Find where the given text appears and provide that cell's center as [x, y] coordinate. 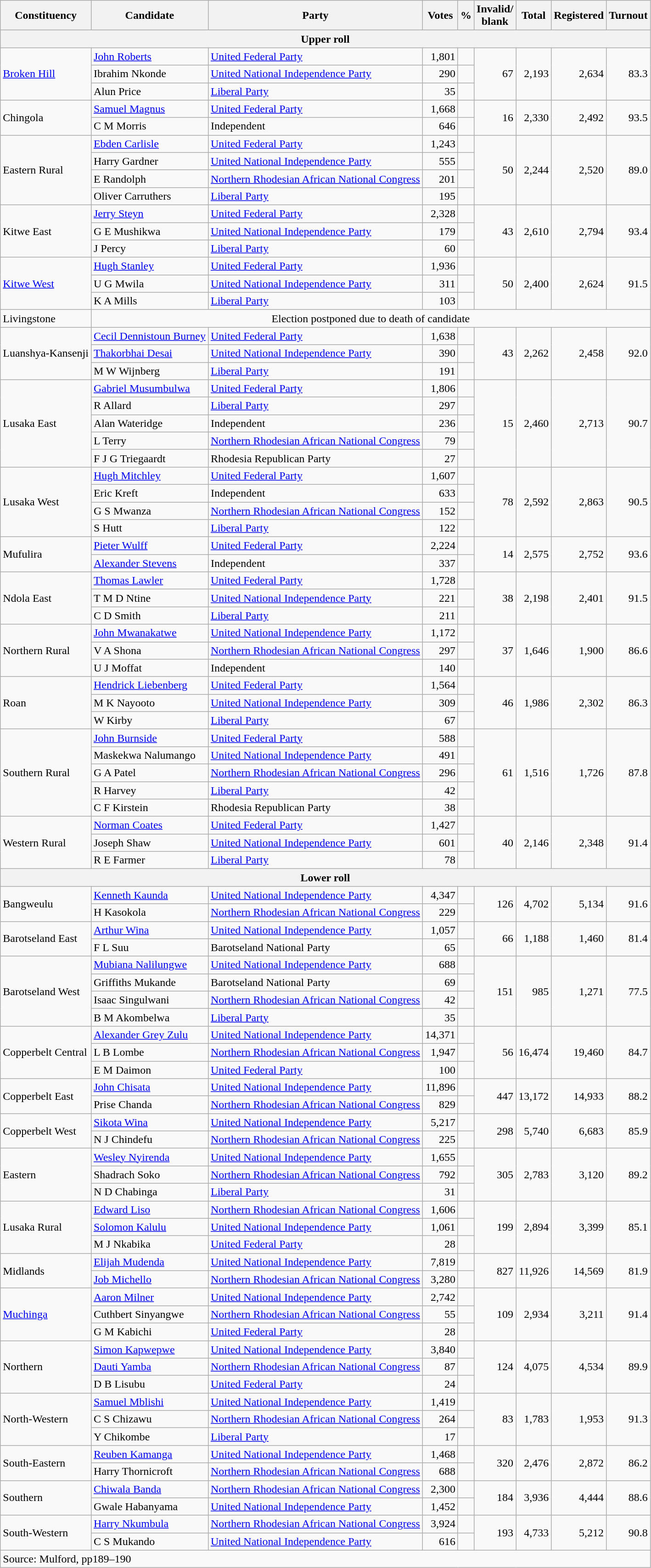
1,806 [440, 388]
5,134 [579, 904]
C S Mukando [150, 1541]
2,934 [533, 1314]
2,894 [533, 1227]
2,193 [533, 74]
4,702 [533, 904]
1,607 [440, 476]
16,474 [533, 1052]
Gabriel Musumbulwa [150, 388]
2,863 [579, 502]
Barotseland East [46, 939]
151 [495, 991]
633 [440, 493]
F L Suu [150, 947]
126 [495, 904]
14 [495, 554]
Lusaka West [46, 502]
1,726 [579, 773]
% [466, 16]
2,400 [533, 284]
2,348 [579, 843]
Alexander Grey Zulu [150, 1035]
646 [440, 126]
1,986 [533, 703]
40 [495, 843]
John Roberts [150, 56]
Livingstone [46, 319]
103 [440, 301]
2,146 [533, 843]
Cecil Dennistoun Burney [150, 336]
86.3 [629, 703]
R Harvey [150, 790]
Lower roll [325, 878]
Northern [46, 1366]
Isaac Singulwani [150, 1000]
11,926 [533, 1271]
236 [440, 423]
Sikota Wina [150, 1122]
17 [440, 1437]
1,936 [440, 266]
264 [440, 1419]
1,947 [440, 1052]
86.6 [629, 650]
83.3 [629, 74]
Norman Coates [150, 825]
93.4 [629, 231]
Chingola [46, 118]
Registered [579, 16]
Northern Rural [46, 650]
2,575 [533, 554]
311 [440, 284]
179 [440, 231]
Election postponed due to death of candidate [370, 319]
11,896 [440, 1087]
G M Kabichi [150, 1332]
86.2 [629, 1463]
305 [495, 1175]
1,057 [440, 930]
Edward Liso [150, 1210]
Hugh Stanley [150, 266]
R E Farmer [150, 860]
829 [440, 1105]
Copperbelt Central [46, 1052]
Party [315, 16]
C D Smith [150, 616]
1,728 [440, 581]
Copperbelt East [46, 1096]
37 [495, 650]
3,924 [440, 1524]
4,347 [440, 895]
Job Michello [150, 1279]
Thomas Lawler [150, 581]
61 [495, 773]
87.8 [629, 773]
Alan Wateridge [150, 423]
81.4 [629, 939]
Hugh Mitchley [150, 476]
Invalid/blank [495, 16]
83 [495, 1419]
88.2 [629, 1096]
3,120 [579, 1175]
491 [440, 755]
2,244 [533, 170]
985 [533, 991]
Constituency [46, 16]
Dauti Yamba [150, 1367]
2,300 [440, 1489]
Shadrach Soko [150, 1175]
Mufulira [46, 554]
Kitwe East [46, 231]
1,646 [533, 650]
1,427 [440, 825]
1,606 [440, 1210]
199 [495, 1227]
Turnout [629, 16]
24 [440, 1384]
27 [440, 458]
Solomon Kalulu [150, 1227]
15 [495, 423]
2,624 [579, 284]
91.6 [629, 904]
1,419 [440, 1402]
1,953 [579, 1419]
1,468 [440, 1454]
2,794 [579, 231]
Western Rural [46, 843]
290 [440, 74]
3,840 [440, 1349]
90.5 [629, 502]
4,444 [579, 1498]
Lusaka East [46, 423]
M W Wijnberg [150, 371]
Southern Rural [46, 773]
Aaron Milner [150, 1297]
221 [440, 598]
D B Lisubu [150, 1384]
65 [440, 947]
Lusaka Rural [46, 1227]
T M D Ntine [150, 598]
46 [495, 703]
2,520 [579, 170]
Pieter Wulff [150, 546]
195 [440, 196]
J Percy [150, 249]
G S Mwanza [150, 511]
90.8 [629, 1533]
5,740 [533, 1131]
North-Western [46, 1419]
2,458 [579, 353]
Kenneth Kaunda [150, 895]
M K Nayooto [150, 703]
John Mwanakatwe [150, 633]
John Chisata [150, 1087]
U J Moffat [150, 668]
Joseph Shaw [150, 843]
Samuel Magnus [150, 109]
337 [440, 563]
109 [495, 1314]
66 [495, 939]
13,172 [533, 1096]
1,460 [579, 939]
4,733 [533, 1533]
1,243 [440, 144]
2,713 [579, 423]
7,819 [440, 1262]
W Kirby [150, 720]
Y Chikombe [150, 1437]
R Allard [150, 406]
Gwale Habanyama [150, 1506]
Midlands [46, 1271]
Eastern Rural [46, 170]
C S Chizawu [150, 1419]
Jerry Steyn [150, 213]
2,752 [579, 554]
Reuben Kamanga [150, 1454]
93.5 [629, 118]
1,172 [440, 633]
Source: Mulford, pp189–190 [325, 1559]
Harry Nkumbula [150, 1524]
16 [495, 118]
Roan [46, 703]
100 [440, 1070]
1,900 [579, 650]
3,399 [579, 1227]
90.7 [629, 423]
6,683 [579, 1131]
Ibrahim Nkonde [150, 74]
Maskekwa Nalumango [150, 755]
2,330 [533, 118]
1,564 [440, 685]
298 [495, 1131]
616 [440, 1541]
2,783 [533, 1175]
1,655 [440, 1157]
Arthur Wina [150, 930]
1,188 [533, 939]
Kitwe West [46, 284]
Eastern [46, 1175]
Muchinga [46, 1314]
184 [495, 1498]
S Hutt [150, 528]
14,371 [440, 1035]
Thakorbhai Desai [150, 353]
140 [440, 668]
V A Shona [150, 650]
89.9 [629, 1366]
1,638 [440, 336]
South-Eastern [46, 1463]
69 [440, 982]
92.0 [629, 353]
Alexander Stevens [150, 563]
2,634 [579, 74]
Oliver Carruthers [150, 196]
Prise Chanda [150, 1105]
Wesley Nyirenda [150, 1157]
201 [440, 179]
14,569 [579, 1271]
588 [440, 738]
U G Mwila [150, 284]
2,401 [579, 598]
93.6 [629, 554]
2,592 [533, 502]
1,801 [440, 56]
827 [495, 1271]
89.0 [629, 170]
Hendrick Liebenberg [150, 685]
229 [440, 913]
4,075 [533, 1366]
2,476 [533, 1463]
124 [495, 1366]
1,783 [533, 1419]
Southern [46, 1498]
L B Lombe [150, 1052]
H Kasokola [150, 913]
3,280 [440, 1279]
Chiwala Banda [150, 1489]
N J Chindefu [150, 1140]
31 [440, 1192]
296 [440, 773]
85.1 [629, 1227]
211 [440, 616]
C F Kirstein [150, 808]
3,936 [533, 1498]
Harry Gardner [150, 161]
152 [440, 511]
M J Nkabika [150, 1244]
3,211 [579, 1314]
601 [440, 843]
Ebden Carlisle [150, 144]
1,668 [440, 109]
79 [440, 441]
John Burnside [150, 738]
Barotseland West [46, 991]
B M Akombelwa [150, 1017]
56 [495, 1052]
4,534 [579, 1366]
Votes [440, 16]
2,198 [533, 598]
Cuthbert Sinyangwe [150, 1314]
Samuel Mblishi [150, 1402]
F J G Triegaardt [150, 458]
60 [440, 249]
792 [440, 1175]
K A Mills [150, 301]
G E Mushikwa [150, 231]
77.5 [629, 991]
390 [440, 353]
Broken Hill [46, 74]
2,742 [440, 1297]
87 [440, 1367]
2,610 [533, 231]
L Terry [150, 441]
Alun Price [150, 91]
14,933 [579, 1096]
1,271 [579, 991]
2,328 [440, 213]
E Randolph [150, 179]
Candidate [150, 16]
2,224 [440, 546]
89.2 [629, 1175]
Mubiana Nalilungwe [150, 965]
1,061 [440, 1227]
Upper roll [325, 39]
19,460 [579, 1052]
122 [440, 528]
Ndola East [46, 598]
2,302 [579, 703]
2,262 [533, 353]
5,217 [440, 1122]
55 [440, 1314]
Harry Thornicroft [150, 1472]
191 [440, 371]
Eric Kreft [150, 493]
E M Daimon [150, 1070]
85.9 [629, 1131]
Bangweulu [46, 904]
Griffiths Mukande [150, 982]
91.3 [629, 1419]
225 [440, 1140]
1,452 [440, 1506]
193 [495, 1533]
320 [495, 1463]
Total [533, 16]
2,872 [579, 1463]
Copperbelt West [46, 1131]
Luanshya-Kansenji [46, 353]
555 [440, 161]
81.9 [629, 1271]
Simon Kapwepwe [150, 1349]
88.6 [629, 1498]
C M Morris [150, 126]
5,212 [579, 1533]
2,460 [533, 423]
84.7 [629, 1052]
447 [495, 1096]
309 [440, 703]
1,516 [533, 773]
2,492 [579, 118]
South-Western [46, 1533]
G A Patel [150, 773]
N D Chabinga [150, 1192]
Elijah Mudenda [150, 1262]
